Pinpoint the cell where the given text exists, returning its (X, Y) midpoint coordinate. 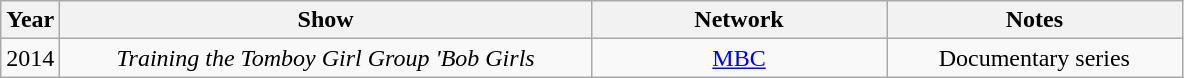
Network (738, 20)
Documentary series (1034, 58)
Notes (1034, 20)
2014 (30, 58)
Training the Tomboy Girl Group 'Bob Girls (326, 58)
Show (326, 20)
MBC (738, 58)
Year (30, 20)
